Capture the cell that displays the provided text and extract its (X, Y) central coordinate. 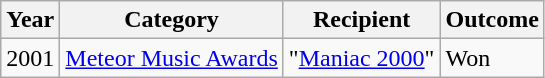
Outcome (492, 20)
Recipient (362, 20)
2001 (30, 58)
"Maniac 2000" (362, 58)
Won (492, 58)
Category (172, 20)
Meteor Music Awards (172, 58)
Year (30, 20)
